Return the (X, Y) coordinate for the center point of the cell that contains the specified text.  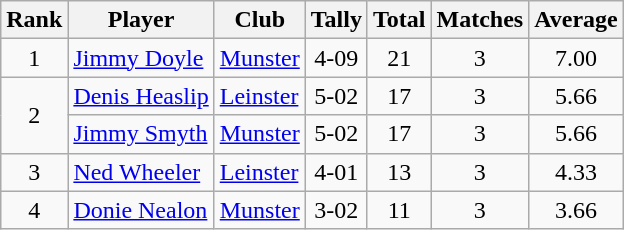
Tally (336, 20)
Average (576, 20)
Matches (480, 20)
Total (399, 20)
3.66 (576, 210)
2 (34, 115)
Player (141, 20)
1 (34, 58)
4-09 (336, 58)
21 (399, 58)
4.33 (576, 172)
Ned Wheeler (141, 172)
Club (260, 20)
Rank (34, 20)
3-02 (336, 210)
4 (34, 210)
7.00 (576, 58)
11 (399, 210)
Jimmy Doyle (141, 58)
13 (399, 172)
4-01 (336, 172)
Donie Nealon (141, 210)
Denis Heaslip (141, 96)
Jimmy Smyth (141, 134)
